Detect which cell encompasses the target text, then output its [X, Y] center coordinate. 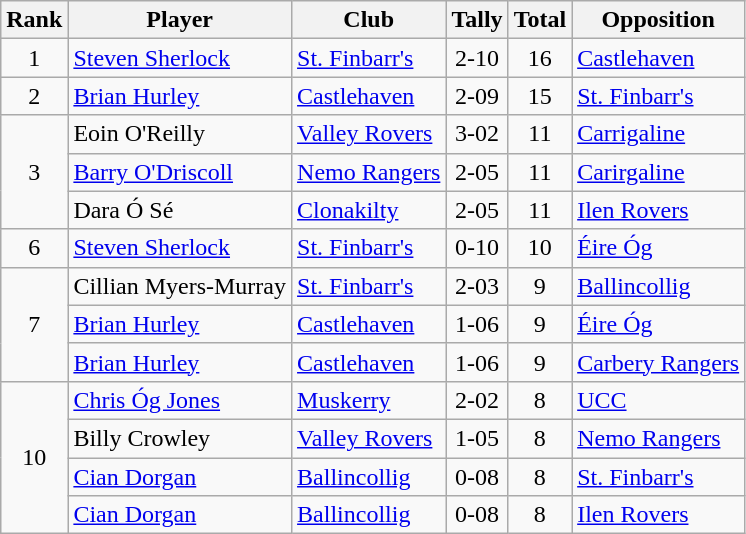
Tally [477, 20]
7 [34, 324]
Barry O'Driscoll [180, 172]
2 [34, 96]
3-02 [477, 134]
15 [540, 96]
2-02 [477, 400]
Carbery Rangers [658, 362]
Chris Óg Jones [180, 400]
Carrigaline [658, 134]
Muskerry [369, 400]
6 [34, 248]
UCC [658, 400]
Rank [34, 20]
2-03 [477, 286]
Billy Crowley [180, 438]
Cillian Myers-Murray [180, 286]
Dara Ó Sé [180, 210]
2-10 [477, 58]
Carirgaline [658, 172]
0-10 [477, 248]
Eoin O'Reilly [180, 134]
Opposition [658, 20]
Clonakilty [369, 210]
2-09 [477, 96]
Player [180, 20]
3 [34, 172]
16 [540, 58]
1-05 [477, 438]
1 [34, 58]
Total [540, 20]
Club [369, 20]
